Determine the [X, Y] coordinate at the center of the cell enclosing the given text.  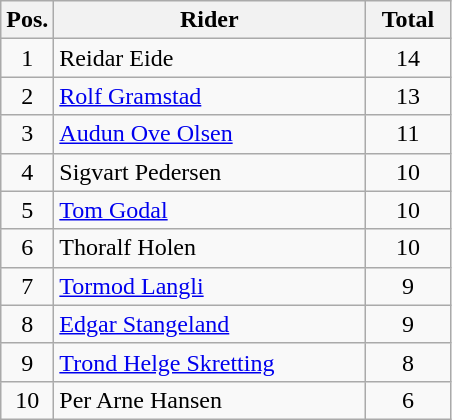
Sigvart Pedersen [210, 172]
Tormod Langli [210, 286]
Reidar Eide [210, 58]
13 [408, 96]
11 [408, 134]
Rider [210, 20]
Thoralf Holen [210, 248]
7 [28, 286]
3 [28, 134]
Total [408, 20]
4 [28, 172]
2 [28, 96]
Audun Ove Olsen [210, 134]
14 [408, 58]
Rolf Gramstad [210, 96]
Trond Helge Skretting [210, 362]
Pos. [28, 20]
Per Arne Hansen [210, 400]
Tom Godal [210, 210]
Edgar Stangeland [210, 324]
5 [28, 210]
1 [28, 58]
